Return the (X, Y) coordinate for the center point of the cell that contains the specified text.  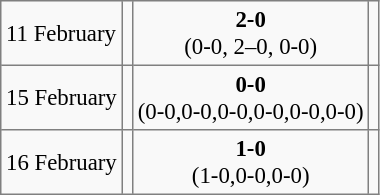
2-0 (0-0, 2–0, 0-0) (250, 33)
1-0(1-0,0-0,0-0) (250, 162)
11 February (62, 33)
16 February (62, 162)
0-0(0-0,0-0,0-0,0-0,0-0,0-0) (250, 97)
15 February (62, 97)
